Identify which cell holds the provided text, then report its (x, y) central coordinate. 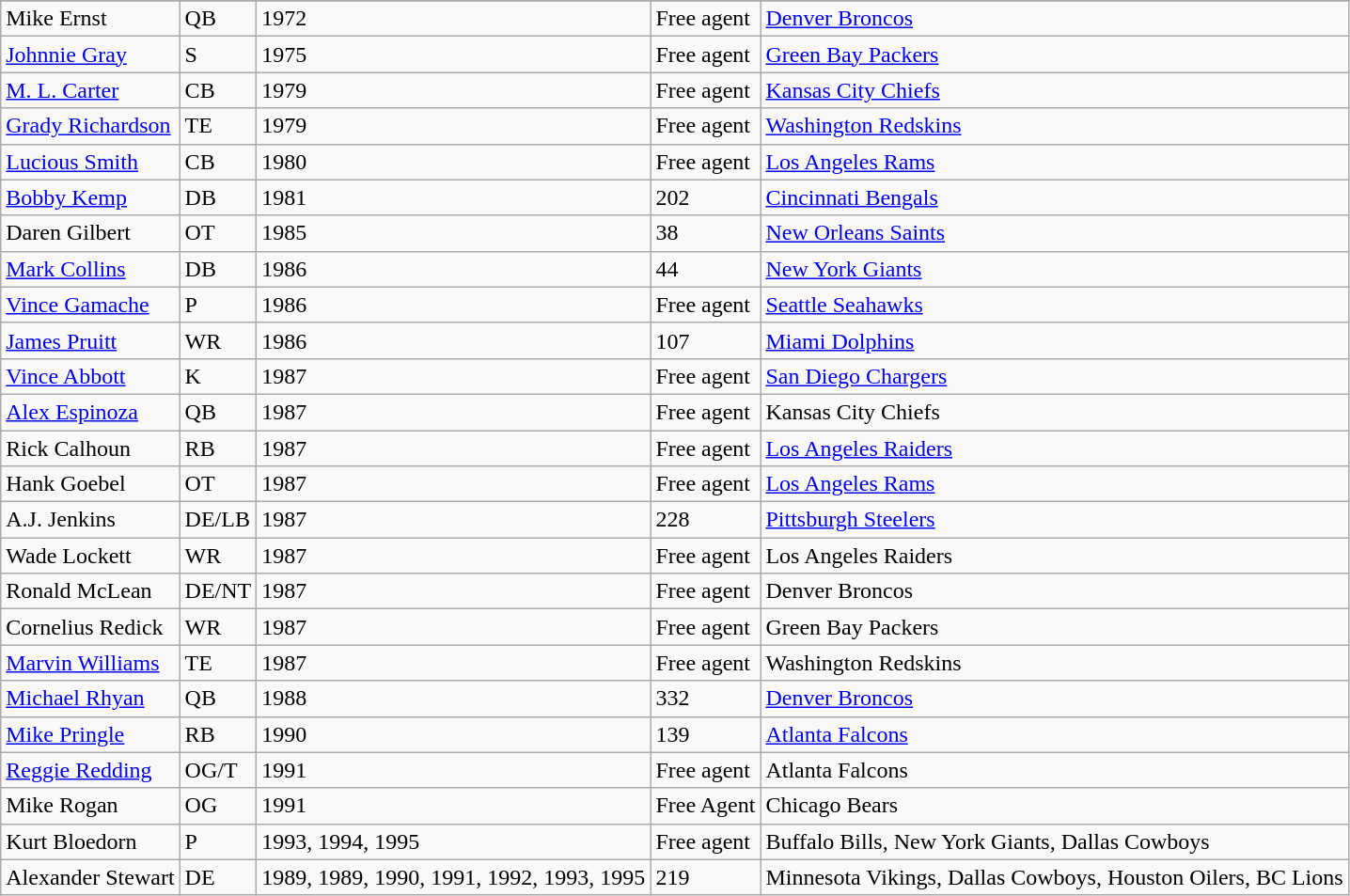
Lucious Smith (90, 162)
Minnesota Vikings, Dallas Cowboys, Houston Oilers, BC Lions (1055, 877)
44 (705, 269)
Cincinnati Bengals (1055, 197)
1993, 1994, 1995 (453, 841)
38 (705, 233)
Daren Gilbert (90, 233)
Reggie Redding (90, 770)
Mike Ernst (90, 19)
1980 (453, 162)
332 (705, 699)
Marvin Williams (90, 663)
Bobby Kemp (90, 197)
139 (705, 734)
Cornelius Redick (90, 627)
1989, 1989, 1990, 1991, 1992, 1993, 1995 (453, 877)
Free Agent (705, 806)
228 (705, 520)
Alexander Stewart (90, 877)
Buffalo Bills, New York Giants, Dallas Cowboys (1055, 841)
Mike Rogan (90, 806)
Rick Calhoun (90, 448)
Johnnie Gray (90, 55)
Pittsburgh Steelers (1055, 520)
K (218, 376)
New Orleans Saints (1055, 233)
A.J. Jenkins (90, 520)
New York Giants (1055, 269)
1972 (453, 19)
DE (218, 877)
1981 (453, 197)
S (218, 55)
Hank Goebel (90, 484)
Miami Dolphins (1055, 340)
107 (705, 340)
OG/T (218, 770)
Kurt Bloedorn (90, 841)
1985 (453, 233)
Vince Abbott (90, 376)
219 (705, 877)
Ronald McLean (90, 591)
OG (218, 806)
Vince Gamache (90, 305)
M. L. Carter (90, 90)
202 (705, 197)
DE/LB (218, 520)
Wade Lockett (90, 556)
James Pruitt (90, 340)
DE/NT (218, 591)
1975 (453, 55)
Michael Rhyan (90, 699)
San Diego Chargers (1055, 376)
1988 (453, 699)
Seattle Seahawks (1055, 305)
1990 (453, 734)
Alex Espinoza (90, 412)
Mike Pringle (90, 734)
Mark Collins (90, 269)
Grady Richardson (90, 126)
Chicago Bears (1055, 806)
